Identify which cell holds the provided text, then report its [x, y] central coordinate. 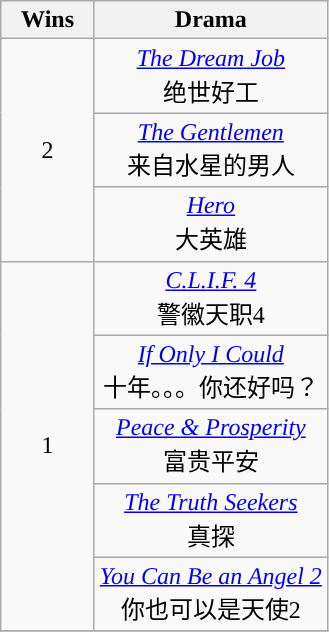
If Only I Could十年。。。你还好吗？ [210, 372]
Peace & Prosperity富贵平安 [210, 446]
Drama [210, 20]
The Dream Job绝世好工 [210, 76]
1 [48, 446]
2 [48, 150]
You Can Be an Angel 2你也可以是天使2 [210, 594]
The Truth Seekers真探 [210, 520]
C.L.I.F. 4警徽天职4 [210, 298]
Hero大英雄 [210, 224]
Wins [48, 20]
The Gentlemen来自水星的男人 [210, 150]
